Find where the given text appears and provide that cell's center as (X, Y) coordinate. 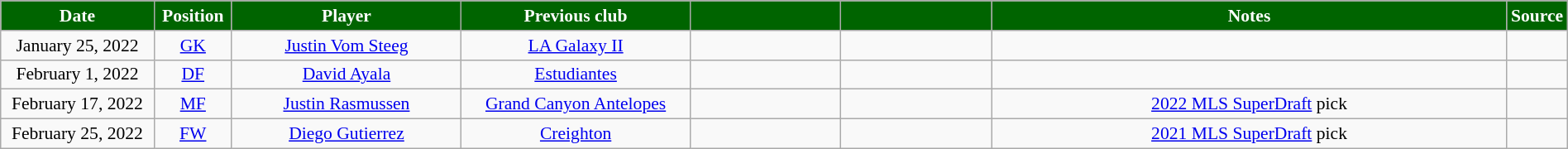
Notes (1249, 16)
GK (193, 46)
Creighton (576, 134)
DF (193, 74)
2022 MLS SuperDraft pick (1249, 104)
Previous club (576, 16)
February 17, 2022 (78, 104)
Grand Canyon Antelopes (576, 104)
Source (1537, 16)
David Ayala (346, 74)
FW (193, 134)
February 1, 2022 (78, 74)
Estudiantes (576, 74)
January 25, 2022 (78, 46)
Date (78, 16)
Diego Gutierrez (346, 134)
February 25, 2022 (78, 134)
2021 MLS SuperDraft pick (1249, 134)
Justin Rasmussen (346, 104)
Position (193, 16)
LA Galaxy II (576, 46)
Justin Vom Steeg (346, 46)
Player (346, 16)
MF (193, 104)
